Locate the cell with the specified text and output its [X, Y] center coordinate. 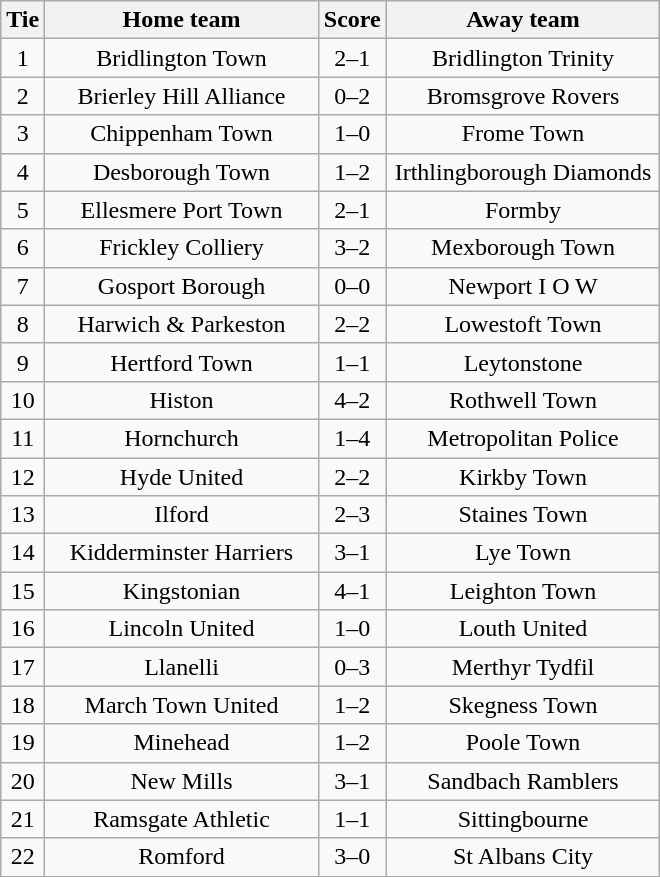
Lincoln United [182, 629]
5 [23, 210]
Ellesmere Port Town [182, 210]
15 [23, 591]
Rothwell Town [523, 400]
Bridlington Trinity [523, 58]
Staines Town [523, 515]
Score [352, 20]
Frome Town [523, 134]
Poole Town [523, 743]
3–0 [352, 857]
20 [23, 781]
0–0 [352, 286]
10 [23, 400]
Minehead [182, 743]
Kidderminster Harriers [182, 553]
13 [23, 515]
11 [23, 438]
12 [23, 477]
Sandbach Ramblers [523, 781]
New Mills [182, 781]
Histon [182, 400]
0–3 [352, 667]
6 [23, 248]
Hyde United [182, 477]
Lowestoft Town [523, 324]
Leighton Town [523, 591]
Bridlington Town [182, 58]
Frickley Colliery [182, 248]
19 [23, 743]
Formby [523, 210]
3–2 [352, 248]
3 [23, 134]
Brierley Hill Alliance [182, 96]
Kingstonian [182, 591]
22 [23, 857]
16 [23, 629]
Romford [182, 857]
4–1 [352, 591]
4 [23, 172]
7 [23, 286]
Chippenham Town [182, 134]
Gosport Borough [182, 286]
Away team [523, 20]
Tie [23, 20]
Llanelli [182, 667]
14 [23, 553]
8 [23, 324]
Leytonstone [523, 362]
4–2 [352, 400]
Metropolitan Police [523, 438]
1–4 [352, 438]
March Town United [182, 705]
Hertford Town [182, 362]
Ramsgate Athletic [182, 819]
Sittingbourne [523, 819]
Louth United [523, 629]
St Albans City [523, 857]
0–2 [352, 96]
Home team [182, 20]
2–3 [352, 515]
Newport I O W [523, 286]
21 [23, 819]
Ilford [182, 515]
Mexborough Town [523, 248]
Skegness Town [523, 705]
Irthlingborough Diamonds [523, 172]
Kirkby Town [523, 477]
Hornchurch [182, 438]
18 [23, 705]
Merthyr Tydfil [523, 667]
Desborough Town [182, 172]
17 [23, 667]
Bromsgrove Rovers [523, 96]
2 [23, 96]
9 [23, 362]
Harwich & Parkeston [182, 324]
Lye Town [523, 553]
1 [23, 58]
